Provide the (x, y) coordinate of the cell's center where the given text is located.  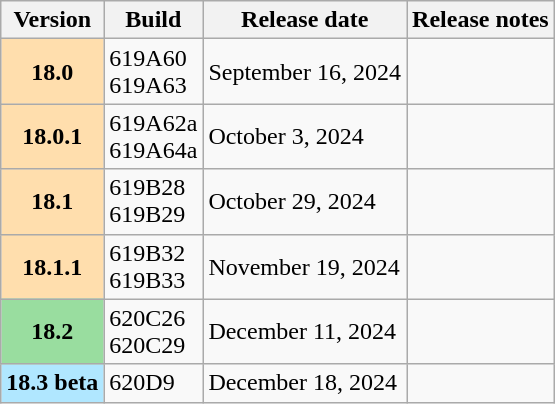
18.0 (52, 72)
Build (154, 20)
18.2 (52, 332)
18.0.1 (52, 136)
December 18, 2024 (305, 383)
November 19, 2024 (305, 266)
619B32619B33 (154, 266)
Release date (305, 20)
October 3, 2024 (305, 136)
18.1 (52, 202)
619B28619B29 (154, 202)
620D9 (154, 383)
18.1.1 (52, 266)
October 29, 2024 (305, 202)
18.3 beta (52, 383)
Version (52, 20)
September 16, 2024 (305, 72)
620C26620C29 (154, 332)
619A60619A63 (154, 72)
Release notes (481, 20)
619A62a619A64a (154, 136)
December 11, 2024 (305, 332)
